For the text-containing cell, return its midpoint in [X, Y] coordinate format. 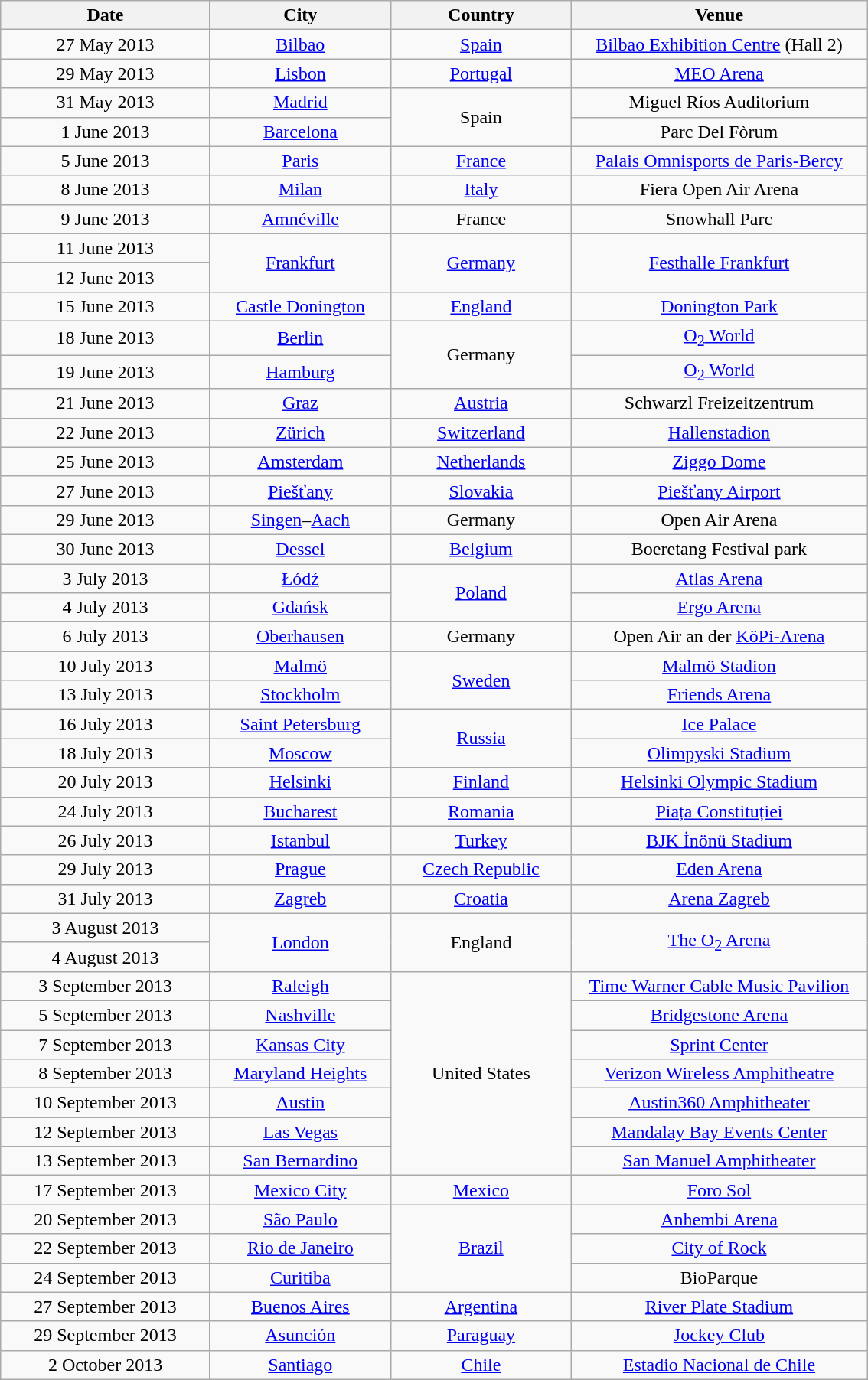
Bucharest [300, 811]
27 June 2013 [106, 491]
5 September 2013 [106, 1015]
Malmö [300, 666]
Piața Constituției [719, 811]
Belgium [481, 549]
15 June 2013 [106, 306]
Netherlands [481, 462]
Eden Arena [719, 869]
Raleigh [300, 986]
Paris [300, 161]
Sprint Center [719, 1045]
Buenos Aires [300, 1307]
San Manuel Amphitheater [719, 1161]
Helsinki [300, 782]
24 September 2013 [106, 1277]
Czech Republic [481, 869]
7 September 2013 [106, 1045]
10 September 2013 [106, 1103]
Amsterdam [300, 462]
Kansas City [300, 1045]
Croatia [481, 899]
Zürich [300, 432]
Verizon Wireless Amphitheatre [719, 1074]
Austria [481, 403]
Mexico City [300, 1190]
Bilbao [300, 44]
Nashville [300, 1015]
Venue [719, 15]
Romania [481, 811]
São Paulo [300, 1219]
Graz [300, 403]
Berlin [300, 338]
16 July 2013 [106, 724]
Bilbao Exhibition Centre (Hall 2) [719, 44]
Rio de Janeiro [300, 1248]
Miguel Ríos Auditorium [719, 103]
3 July 2013 [106, 578]
27 September 2013 [106, 1307]
Donington Park [719, 306]
Castle Donington [300, 306]
29 July 2013 [106, 869]
City of Rock [719, 1248]
Atlas Arena [719, 578]
MEO Arena [719, 73]
Amnéville [300, 219]
Open Air an der KöPi-Arena [719, 637]
Asunción [300, 1336]
Open Air Arena [719, 520]
Finland [481, 782]
Łódź [300, 578]
Friends Arena [719, 695]
5 June 2013 [106, 161]
29 September 2013 [106, 1336]
8 September 2013 [106, 1074]
Barcelona [300, 132]
Hamburg [300, 372]
22 June 2013 [106, 432]
Turkey [481, 840]
City [300, 15]
Switzerland [481, 432]
25 June 2013 [106, 462]
20 September 2013 [106, 1219]
Malmö Stadion [719, 666]
31 July 2013 [106, 899]
Brazil [481, 1248]
4 August 2013 [106, 957]
Snowhall Parc [719, 219]
Saint Petersburg [300, 724]
Bridgestone Arena [719, 1015]
BioParque [719, 1277]
9 June 2013 [106, 219]
12 September 2013 [106, 1132]
Poland [481, 592]
Milan [300, 190]
Dessel [300, 549]
Jockey Club [719, 1336]
31 May 2013 [106, 103]
Chile [481, 1365]
Austin [300, 1103]
River Plate Stadium [719, 1307]
Slovakia [481, 491]
Russia [481, 739]
Arena Zagreb [719, 899]
Time Warner Cable Music Pavilion [719, 986]
Piešťany [300, 491]
18 June 2013 [106, 338]
Portugal [481, 73]
United States [481, 1073]
Estadio Nacional de Chile [719, 1365]
Singen–Aach [300, 520]
Ziggo Dome [719, 462]
29 June 2013 [106, 520]
Ice Palace [719, 724]
13 September 2013 [106, 1161]
Olimpyski Stadium [719, 753]
2 October 2013 [106, 1365]
24 July 2013 [106, 811]
Argentina [481, 1307]
Oberhausen [300, 637]
Anhembi Arena [719, 1219]
Italy [481, 190]
Mexico [481, 1190]
Foro Sol [719, 1190]
3 September 2013 [106, 986]
Festhalle Frankfurt [719, 263]
22 September 2013 [106, 1248]
Hallenstadion [719, 432]
Mandalay Bay Events Center [719, 1132]
29 May 2013 [106, 73]
Austin360 Amphitheater [719, 1103]
1 June 2013 [106, 132]
BJK İnönü Stadium [719, 840]
30 June 2013 [106, 549]
Prague [300, 869]
Las Vegas [300, 1132]
18 July 2013 [106, 753]
26 July 2013 [106, 840]
27 May 2013 [106, 44]
Country [481, 15]
The O2 Arena [719, 942]
Moscow [300, 753]
20 July 2013 [106, 782]
10 July 2013 [106, 666]
Paraguay [481, 1336]
4 July 2013 [106, 608]
Madrid [300, 103]
21 June 2013 [106, 403]
Lisbon [300, 73]
6 July 2013 [106, 637]
Helsinki Olympic Stadium [719, 782]
Schwarzl Freizeitzentrum [719, 403]
12 June 2013 [106, 277]
Curitiba [300, 1277]
Sweden [481, 680]
19 June 2013 [106, 372]
11 June 2013 [106, 248]
Stockholm [300, 695]
Istanbul [300, 840]
Boeretang Festival park [719, 549]
Gdańsk [300, 608]
Parc Del Fòrum [719, 132]
San Bernardino [300, 1161]
8 June 2013 [106, 190]
3 August 2013 [106, 928]
Piešťany Airport [719, 491]
13 July 2013 [106, 695]
Santiago [300, 1365]
Fiera Open Air Arena [719, 190]
Maryland Heights [300, 1074]
Date [106, 15]
Frankfurt [300, 263]
Zagreb [300, 899]
17 September 2013 [106, 1190]
London [300, 942]
Ergo Arena [719, 608]
Palais Omnisports de Paris-Bercy [719, 161]
